From the cell containing the given text, extract its center point as (X, Y) coordinate. 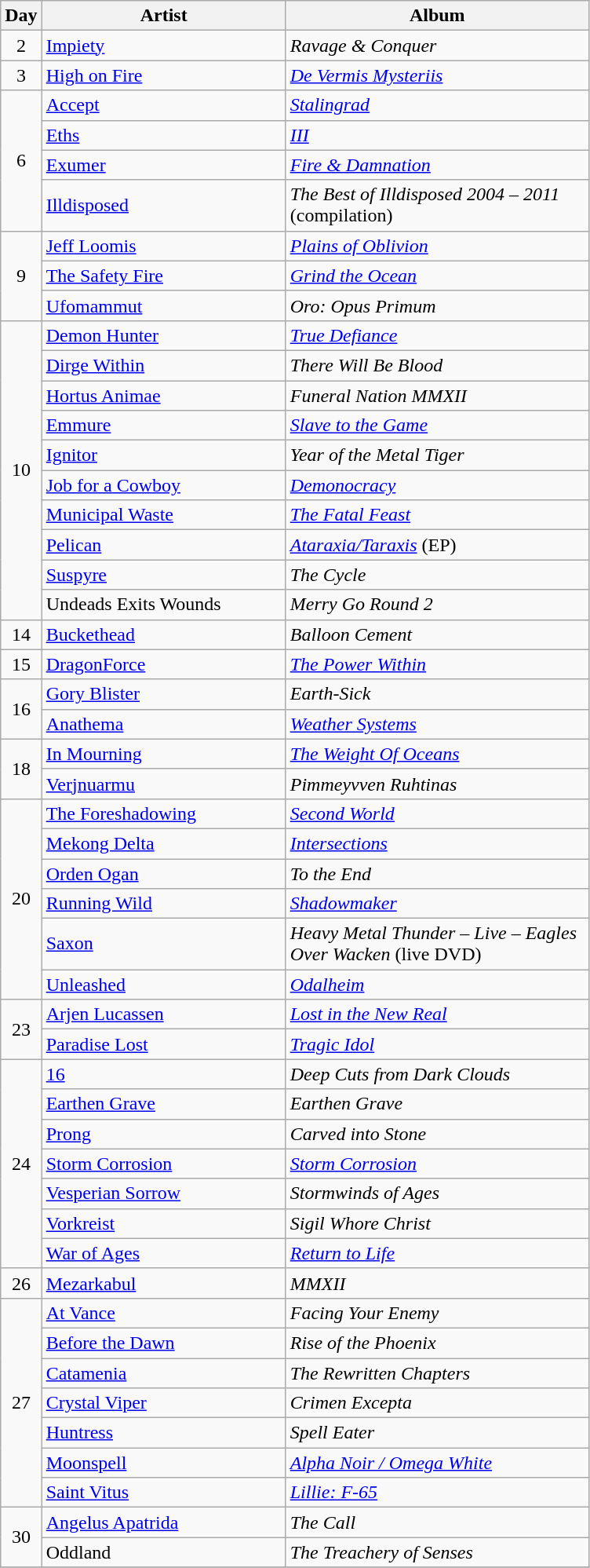
Sigil Whore Christ (437, 1223)
Balloon Cement (437, 634)
Lost in the New Real (437, 1014)
Shadowmaker (437, 904)
Crystal Viper (163, 1403)
Suspyre (163, 575)
20 (21, 898)
27 (21, 1402)
Stormwinds of Ages (437, 1193)
Mezarkabul (163, 1283)
Merry Go Round 2 (437, 605)
DragonForce (163, 664)
Mekong Delta (163, 843)
Slave to the Game (437, 426)
The Foreshadowing (163, 813)
True Defiance (437, 335)
The Safety Fire (163, 276)
Ignitor (163, 455)
Saint Vitus (163, 1493)
Deep Cuts from Dark Clouds (437, 1074)
The Rewritten Chapters (437, 1373)
Grind the Ocean (437, 276)
Weather Systems (437, 724)
Second World (437, 813)
To the End (437, 874)
Carved into Stone (437, 1134)
Intersections (437, 843)
Verjnuarmu (163, 784)
Artist (163, 16)
Demonocracy (437, 485)
Impiety (163, 46)
23 (21, 1029)
Lillie: F-65 (437, 1493)
Arjen Lucassen (163, 1014)
Job for a Cowboy (163, 485)
Funeral Nation MMXII (437, 395)
Day (21, 16)
Exumer (163, 165)
The Cycle (437, 575)
Eths (163, 135)
Buckethead (163, 634)
Unleashed (163, 985)
Accept (163, 105)
Crimen Excepta (437, 1403)
MMXII (437, 1283)
Jeff Loomis (163, 246)
Moonspell (163, 1463)
Plains of Oblivion (437, 246)
The Fatal Feast (437, 515)
6 (21, 160)
The Power Within (437, 664)
At Vance (163, 1313)
Emmure (163, 426)
Demon Hunter (163, 335)
30 (21, 1537)
Huntress (163, 1433)
Undeads Exits Wounds (163, 605)
III (437, 135)
Vorkreist (163, 1223)
Oro: Opus Primum (437, 305)
Running Wild (163, 904)
Year of the Metal Tiger (437, 455)
Orden Ogan (163, 874)
9 (21, 276)
The Best of Illdisposed 2004 – 2011 (compilation) (437, 206)
Ataraxia/Taraxis (EP) (437, 545)
Anathema (163, 724)
10 (21, 470)
High on Fire (163, 75)
Vesperian Sorrow (163, 1193)
Stalingrad (437, 105)
Pelican (163, 545)
Oddland (163, 1552)
Catamenia (163, 1373)
Hortus Animae (163, 395)
24 (21, 1164)
War of Ages (163, 1253)
De Vermis Mysteriis (437, 75)
The Call (437, 1522)
Illdisposed (163, 206)
14 (21, 634)
There Will Be Blood (437, 365)
Paradise Lost (163, 1044)
Spell Eater (437, 1433)
3 (21, 75)
Gory Blister (163, 694)
Alpha Noir / Omega White (437, 1463)
Rise of the Phoenix (437, 1343)
26 (21, 1283)
Album (437, 16)
Angelus Apatrida (163, 1522)
Heavy Metal Thunder – Live – Eagles Over Wacken (live DVD) (437, 944)
Earth-Sick (437, 694)
Before the Dawn (163, 1343)
The Treachery of Senses (437, 1552)
2 (21, 46)
Prong (163, 1134)
Facing Your Enemy (437, 1313)
Fire & Damnation (437, 165)
In Mourning (163, 754)
Ravage & Conquer (437, 46)
Ufomammut (163, 305)
Dirge Within (163, 365)
Return to Life (437, 1253)
Tragic Idol (437, 1044)
Pimmeyvven Ruhtinas (437, 784)
The Weight Of Oceans (437, 754)
18 (21, 769)
Municipal Waste (163, 515)
15 (21, 664)
Odalheim (437, 985)
Saxon (163, 944)
